Return (X, Y) of the center of cell containing provided text 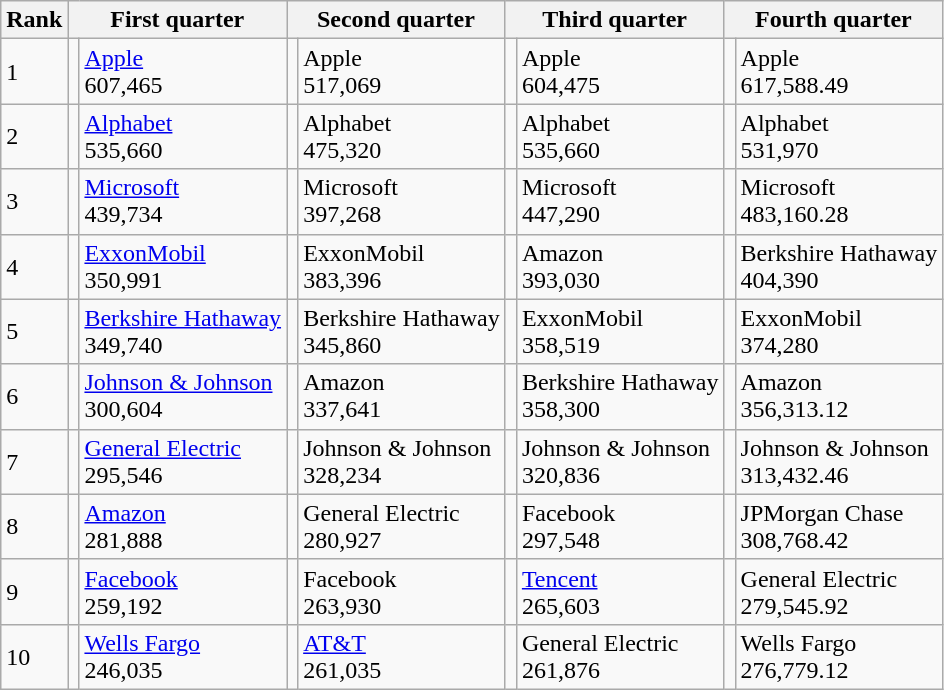
General Electric 295,546 (183, 462)
Alphabet 475,320 (402, 136)
AT&T 261,035 (402, 656)
Third quarter (614, 20)
Facebook 259,192 (183, 592)
Apple 617,588.49 (839, 72)
9 (34, 592)
Amazon 281,888 (183, 526)
1 (34, 72)
4 (34, 266)
Johnson & Johnson 328,234 (402, 462)
Berkshire Hathaway 345,860 (402, 332)
ExxonMobil 350,991 (183, 266)
Microsoft 397,268 (402, 202)
Amazon 356,313.12 (839, 396)
Berkshire Hathaway 358,300 (620, 396)
7 (34, 462)
Second quarter (396, 20)
First quarter (178, 20)
3 (34, 202)
Microsoft 439,734 (183, 202)
Johnson & Johnson 313,432.46 (839, 462)
ExxonMobil 374,280 (839, 332)
Apple 517,069 (402, 72)
General Electric 261,876 (620, 656)
ExxonMobil 383,396 (402, 266)
Rank (34, 20)
Johnson & Johnson 300,604 (183, 396)
ExxonMobil 358,519 (620, 332)
Berkshire Hathaway 404,390 (839, 266)
JPMorgan Chase 308,768.42 (839, 526)
10 (34, 656)
General Electric 279,545.92 (839, 592)
Apple 607,465 (183, 72)
General Electric 280,927 (402, 526)
Fourth quarter (834, 20)
Alphabet 531,970 (839, 136)
8 (34, 526)
Berkshire Hathaway 349,740 (183, 332)
Tencent 265,603 (620, 592)
Microsoft 447,290 (620, 202)
6 (34, 396)
2 (34, 136)
Wells Fargo 246,035 (183, 656)
Microsoft 483,160.28 (839, 202)
Johnson & Johnson 320,836 (620, 462)
Facebook 297,548 (620, 526)
Wells Fargo 276,779.12 (839, 656)
Apple 604,475 (620, 72)
5 (34, 332)
Amazon 393,030 (620, 266)
Amazon 337,641 (402, 396)
Facebook 263,930 (402, 592)
